Detect which cell encompasses the target text, then output its [X, Y] center coordinate. 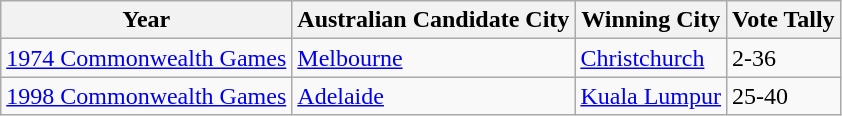
Adelaide [434, 96]
Melbourne [434, 58]
Kuala Lumpur [651, 96]
1974 Commonwealth Games [146, 58]
1998 Commonwealth Games [146, 96]
Christchurch [651, 58]
25-40 [784, 96]
Vote Tally [784, 20]
Year [146, 20]
2-36 [784, 58]
Winning City [651, 20]
Australian Candidate City [434, 20]
